Extract the (x, y) coordinate from the center of the cell holding the provided text.  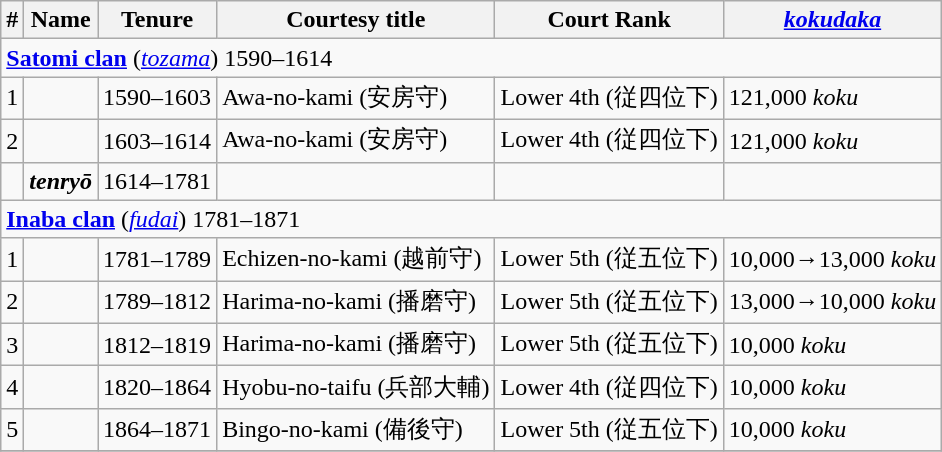
4 (12, 388)
10,000→13,000 koku (832, 260)
kokudaka (832, 20)
1820–1864 (158, 388)
# (12, 20)
1590–1603 (158, 98)
Inaba clan (fudai) 1781–1871 (472, 219)
Court Rank (609, 20)
1614–1781 (158, 181)
1789–1812 (158, 302)
Hyobu-no-taifu (兵部大輔) (356, 388)
Bingo-no-kami (備後守) (356, 430)
Courtesy title (356, 20)
1864–1871 (158, 430)
1812–1819 (158, 344)
Name (61, 20)
3 (12, 344)
Tenure (158, 20)
Echizen-no-kami (越前守) (356, 260)
1603–1614 (158, 140)
13,000→10,000 koku (832, 302)
tenryō (61, 181)
5 (12, 430)
Satomi clan (tozama) 1590–1614 (472, 58)
1781–1789 (158, 260)
